Search for the cell housing the specified text and yield its [X, Y] center coordinate. 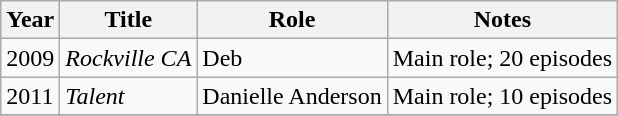
Deb [292, 58]
Title [128, 20]
2009 [30, 58]
Main role; 20 episodes [502, 58]
Main role; 10 episodes [502, 96]
Role [292, 20]
Danielle Anderson [292, 96]
Notes [502, 20]
Talent [128, 96]
Year [30, 20]
2011 [30, 96]
Rockville CA [128, 58]
